Scan for the cell matching the given text and deliver its (X, Y) coordinate at center. 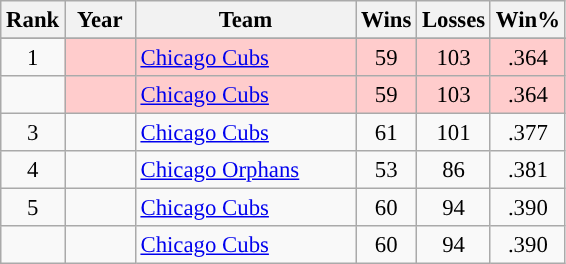
61 (386, 133)
86 (454, 170)
3 (33, 133)
101 (454, 133)
.377 (528, 133)
5 (33, 208)
Chicago Orphans (246, 170)
Wins (386, 20)
1 (33, 58)
Year (100, 20)
4 (33, 170)
Losses (454, 20)
Rank (33, 20)
.381 (528, 170)
Win% (528, 20)
53 (386, 170)
Team (246, 20)
